Capture the cell that displays the provided text and extract its [x, y] central coordinate. 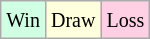
Win [24, 20]
Draw [72, 20]
Loss [126, 20]
